From the cell containing the given text, extract its center point as [x, y] coordinate. 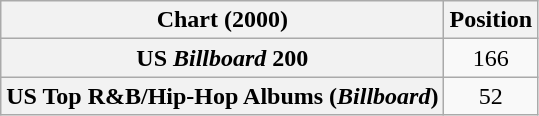
Chart (2000) [222, 20]
US Billboard 200 [222, 58]
Position [491, 20]
52 [491, 96]
166 [491, 58]
US Top R&B/Hip-Hop Albums (Billboard) [222, 96]
